Return the [X, Y] coordinate for the center point of the cell that contains the specified text.  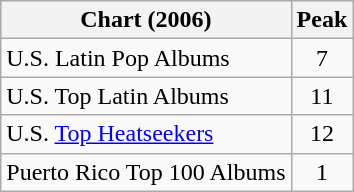
Peak [322, 20]
Puerto Rico Top 100 Albums [146, 172]
1 [322, 172]
11 [322, 96]
U.S. Top Heatseekers [146, 134]
12 [322, 134]
Chart (2006) [146, 20]
U.S. Top Latin Albums [146, 96]
7 [322, 58]
U.S. Latin Pop Albums [146, 58]
